Find where the given text appears and provide that cell's center as (X, Y) coordinate. 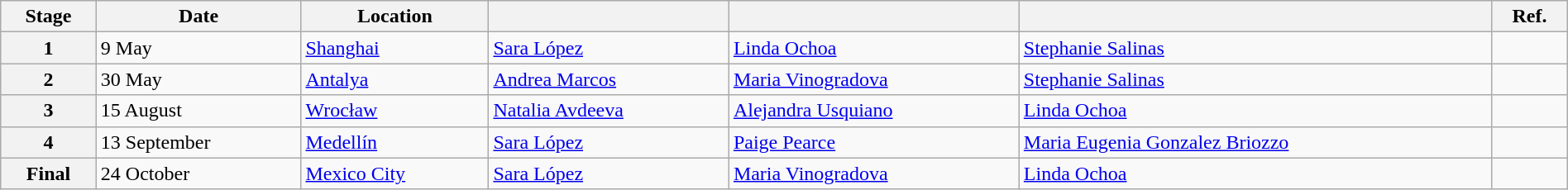
1 (49, 48)
Natalia Avdeeva (609, 111)
Andrea Marcos (609, 79)
Location (395, 17)
Shanghai (395, 48)
Paige Pearce (873, 142)
3 (49, 111)
Alejandra Usquiano (873, 111)
4 (49, 142)
Final (49, 173)
Ref. (1530, 17)
13 September (198, 142)
Medellín (395, 142)
15 August (198, 111)
Maria Eugenia Gonzalez Briozzo (1255, 142)
Wrocław (395, 111)
Stage (49, 17)
24 October (198, 173)
9 May (198, 48)
Date (198, 17)
2 (49, 79)
Mexico City (395, 173)
30 May (198, 79)
Antalya (395, 79)
